Detect which cell encompasses the target text, then output its [x, y] center coordinate. 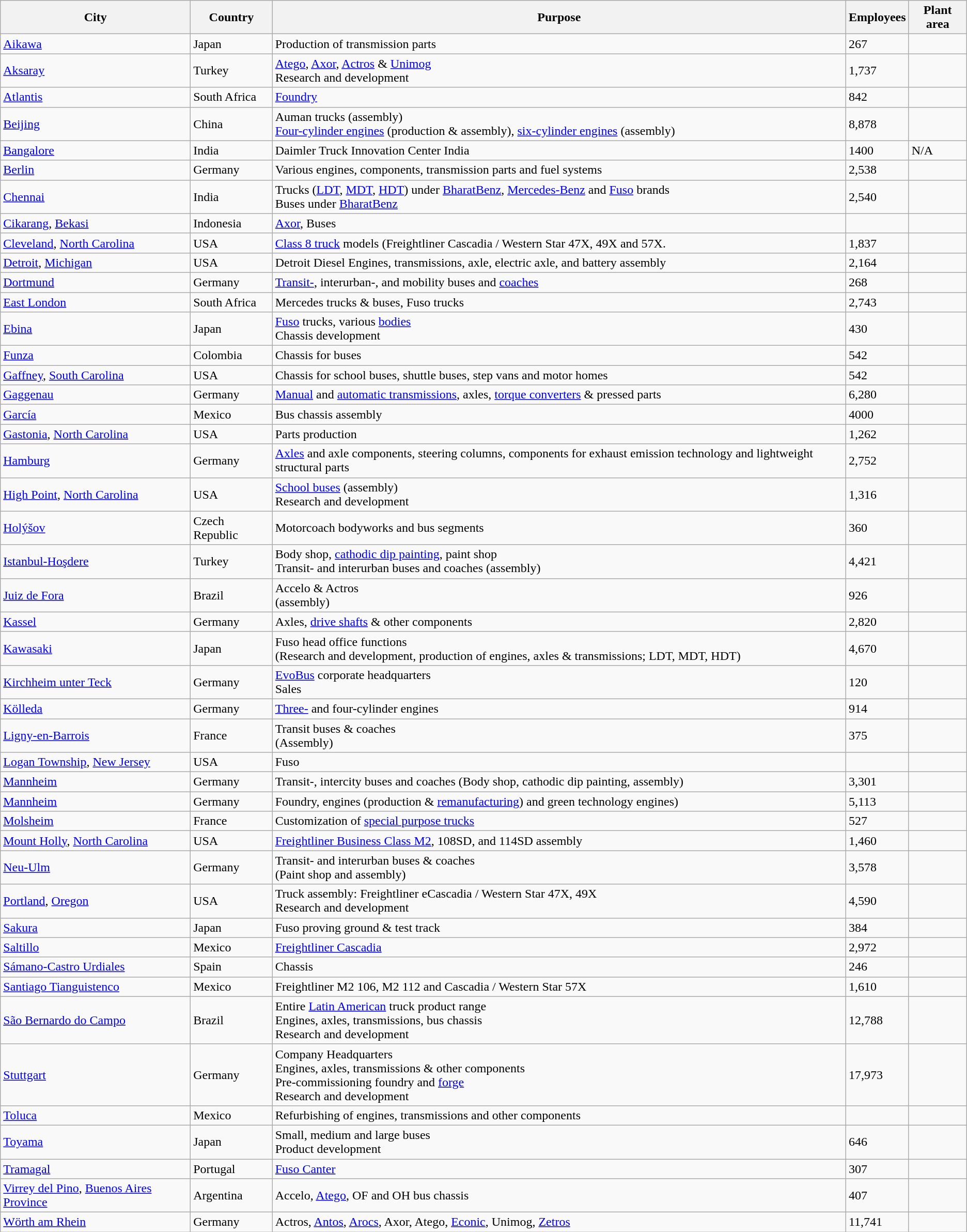
Beijing [96, 124]
267 [877, 44]
2,972 [877, 947]
Gaggenau [96, 395]
Various engines, components, transmission parts and fuel systems [559, 170]
Aksaray [96, 70]
East London [96, 302]
Freightliner Business Class M2, 108SD, and 114SD assembly [559, 841]
375 [877, 735]
Chennai [96, 196]
914 [877, 709]
Ligny-en-Barrois [96, 735]
Sámano-Castro Urdiales [96, 967]
EvoBus corporate headquartersSales [559, 682]
307 [877, 1168]
Toyama [96, 1142]
Chassis for school buses, shuttle buses, step vans and motor homes [559, 375]
Accelo, Atego, OF and OH bus chassis [559, 1196]
Detroit, Michigan [96, 263]
Portland, Oregon [96, 901]
Class 8 truck models (Freightliner Cascadia / Western Star 47X, 49X and 57X. [559, 243]
Hamburg [96, 461]
Santiago Tianguistenco [96, 987]
Neu-Ulm [96, 867]
Axles, drive shafts & other components [559, 622]
407 [877, 1196]
120 [877, 682]
Fuso trucks, various bodies Chassis development [559, 329]
1,837 [877, 243]
246 [877, 967]
China [231, 124]
2,538 [877, 170]
High Point, North Carolina [96, 494]
Berlin [96, 170]
São Bernardo do Campo [96, 1020]
Auman trucks (assembly) Four-cylinder engines (production & assembly), six-cylinder engines (assembly) [559, 124]
Wörth am Rhein [96, 1222]
4,670 [877, 648]
Motorcoach bodyworks and bus segments [559, 528]
Istanbul-Hoşdere [96, 561]
Truck assembly: Freightliner eCascadia / Western Star 47X, 49XResearch and development [559, 901]
Three- and four-cylinder engines [559, 709]
1,737 [877, 70]
Refurbishing of engines, transmissions and other components [559, 1115]
Body shop, cathodic dip painting, paint shopTransit- and interurban buses and coaches (assembly) [559, 561]
842 [877, 97]
12,788 [877, 1020]
Foundry [559, 97]
Indonesia [231, 223]
Cikarang, Bekasi [96, 223]
City [96, 18]
Colombia [231, 356]
Kölleda [96, 709]
Transit-, intercity buses and coaches (Body shop, cathodic dip painting, assembly) [559, 782]
Aikawa [96, 44]
Fuso proving ground & test track [559, 928]
Fuso head office functions(Research and development, production of engines, axles & transmissions; LDT, MDT, HDT) [559, 648]
Accelo & Actros(assembly) [559, 595]
Fuso [559, 762]
Transit buses & coaches(Assembly) [559, 735]
García [96, 414]
Atego, Axor, Actros & Unimog Research and development [559, 70]
Stuttgart [96, 1075]
Chassis for buses [559, 356]
5,113 [877, 802]
2,820 [877, 622]
Daimler Truck Innovation Center India [559, 150]
Employees [877, 18]
Dortmund [96, 282]
Production of transmission parts [559, 44]
Transit-, interurban-, and mobility buses and coaches [559, 282]
Entire Latin American truck product rangeEngines, axles, transmissions, bus chassisResearch and development [559, 1020]
Ebina [96, 329]
Kassel [96, 622]
Atlantis [96, 97]
Juiz de Fora [96, 595]
Kawasaki [96, 648]
Bus chassis assembly [559, 414]
Saltillo [96, 947]
926 [877, 595]
1,460 [877, 841]
N/A [938, 150]
360 [877, 528]
11,741 [877, 1222]
Plant area [938, 18]
3,578 [877, 867]
Transit- and interurban buses & coaches(Paint shop and assembly) [559, 867]
Axles and axle components, steering columns, components for exhaust emission technology and lightweight structural parts [559, 461]
Foundry, engines (production & remanufacturing) and green technology engines) [559, 802]
646 [877, 1142]
1400 [877, 150]
Manual and automatic transmissions, axles, torque converters & pressed parts [559, 395]
4000 [877, 414]
Trucks (LDT, MDT, HDT) under BharatBenz, Mercedes-Benz and Fuso brandsBuses under BharatBenz [559, 196]
Chassis [559, 967]
Purpose [559, 18]
Portugal [231, 1168]
Argentina [231, 1196]
Sakura [96, 928]
6,280 [877, 395]
2,540 [877, 196]
Customization of special purpose trucks [559, 821]
Mercedes trucks & buses, Fuso trucks [559, 302]
384 [877, 928]
2,752 [877, 461]
1,610 [877, 987]
1,262 [877, 434]
4,590 [877, 901]
268 [877, 282]
School buses (assembly) Research and development [559, 494]
Mount Holly, North Carolina [96, 841]
3,301 [877, 782]
Cleveland, North Carolina [96, 243]
Freightliner Cascadia [559, 947]
17,973 [877, 1075]
Parts production [559, 434]
Kirchheim unter Teck [96, 682]
8,878 [877, 124]
Detroit Diesel Engines, transmissions, axle, electric axle, and battery assembly [559, 263]
Virrey del Pino, Buenos Aires Province [96, 1196]
Spain [231, 967]
Fuso Canter [559, 1168]
2,743 [877, 302]
Company HeadquartersEngines, axles, transmissions & other components Pre-commissioning foundry and forgeResearch and development [559, 1075]
Tramagal [96, 1168]
Freightliner M2 106, M2 112 and Cascadia / Western Star 57X [559, 987]
Toluca [96, 1115]
430 [877, 329]
Bangalore [96, 150]
Gaffney, South Carolina [96, 375]
2,164 [877, 263]
Funza [96, 356]
Axor, Buses [559, 223]
Gastonia, North Carolina [96, 434]
Holýšov [96, 528]
Czech Republic [231, 528]
Molsheim [96, 821]
4,421 [877, 561]
Country [231, 18]
527 [877, 821]
Logan Township, New Jersey [96, 762]
Actros, Antos, Arocs, Axor, Atego, Econic, Unimog, Zetros [559, 1222]
Small, medium and large busesProduct development [559, 1142]
1,316 [877, 494]
